Capture the cell that displays the provided text and extract its [X, Y] central coordinate. 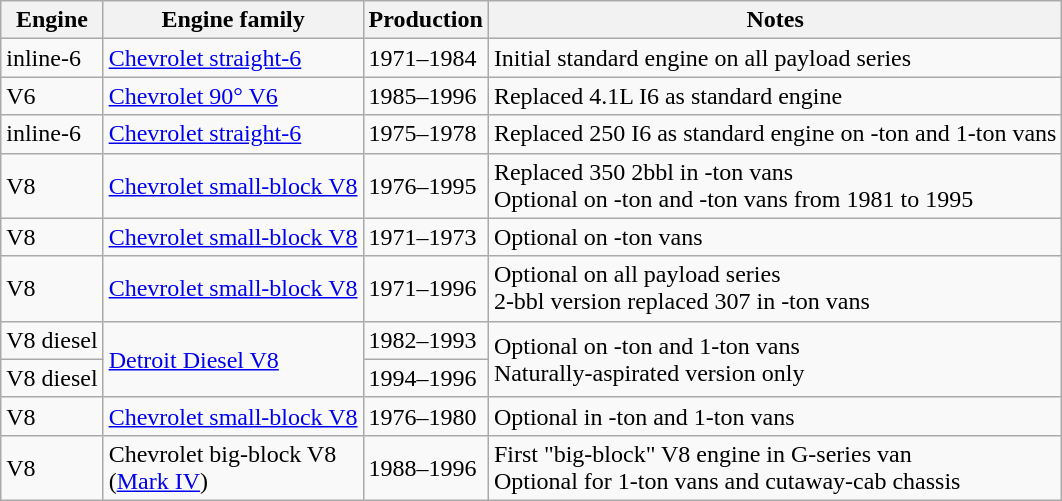
First "big-block" V8 engine in G-series vanOptional for 1-ton vans and cutaway-cab chassis [775, 468]
Chevrolet 90° V6 [233, 96]
1982–1993 [426, 340]
1976–1980 [426, 416]
1971–1996 [426, 288]
Replaced 4.1L I6 as standard engine [775, 96]
Optional on all payload series2-bbl version replaced 307 in -ton vans [775, 288]
1971–1984 [426, 58]
Replaced 250 I6 as standard engine on -ton and 1-ton vans [775, 134]
Optional on -ton vans [775, 237]
1988–1996 [426, 468]
Notes [775, 20]
Engine family [233, 20]
1976–1995 [426, 186]
Engine [52, 20]
Optional on -ton and 1-ton vansNaturally-aspirated version only [775, 359]
1985–1996 [426, 96]
1971–1973 [426, 237]
V6 [52, 96]
Initial standard engine on all payload series [775, 58]
Production [426, 20]
1994–1996 [426, 378]
Detroit Diesel V8 [233, 359]
Chevrolet big-block V8(Mark IV) [233, 468]
Optional in -ton and 1-ton vans [775, 416]
Replaced 350 2bbl in -ton vansOptional on -ton and -ton vans from 1981 to 1995 [775, 186]
1975–1978 [426, 134]
